Output the [X, Y] coordinate of the center of the cell containing the given text.  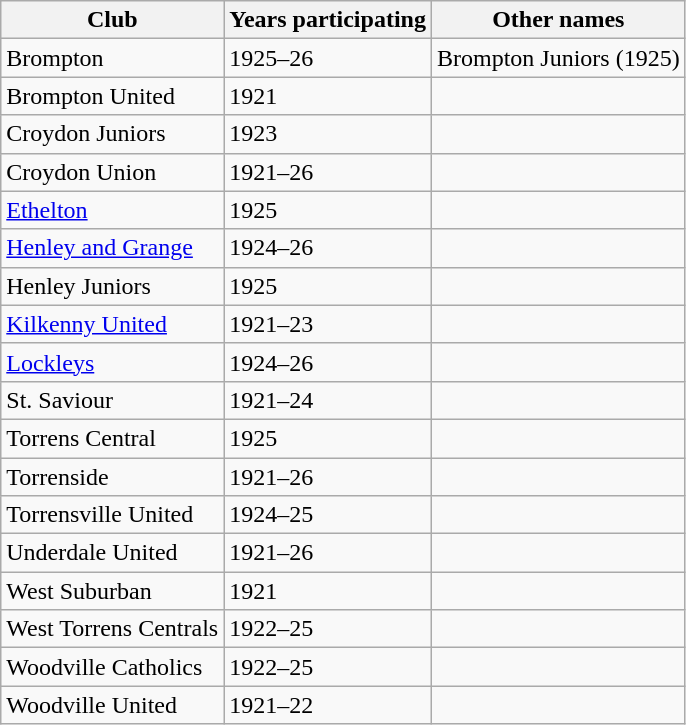
1921–24 [328, 400]
1921–23 [328, 324]
1921–22 [328, 705]
Brompton [112, 58]
Brompton United [112, 96]
Lockleys [112, 362]
Club [112, 20]
West Torrens Centrals [112, 629]
West Suburban [112, 591]
1924–25 [328, 515]
1923 [328, 134]
Woodville Catholics [112, 667]
Torrenside [112, 477]
St. Saviour [112, 400]
Woodville United [112, 705]
Brompton Juniors (1925) [558, 58]
Ethelton [112, 210]
Croydon Union [112, 172]
Kilkenny United [112, 324]
Underdale United [112, 553]
Henley Juniors [112, 286]
Henley and Grange [112, 248]
Years participating [328, 20]
Torrens Central [112, 438]
Other names [558, 20]
1925–26 [328, 58]
Torrensville United [112, 515]
Croydon Juniors [112, 134]
